Locate the cell with the specified text and output its (x, y) center coordinate. 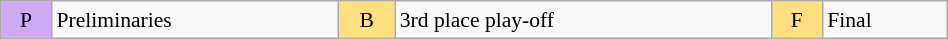
P (26, 20)
3rd place play-off (584, 20)
F (796, 20)
Preliminaries (196, 20)
B (367, 20)
Final (884, 20)
